Find where the given text appears and provide that cell's center as [X, Y] coordinate. 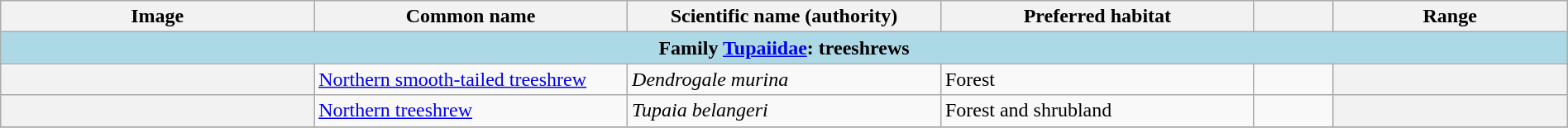
Dendrogale murina [784, 79]
Scientific name (authority) [784, 17]
Image [157, 17]
Forest [1097, 79]
Northern smooth-tailed treeshrew [471, 79]
Range [1450, 17]
Family Tupaiidae: treeshrews [784, 48]
Forest and shrubland [1097, 111]
Preferred habitat [1097, 17]
Common name [471, 17]
Tupaia belangeri [784, 111]
Northern treeshrew [471, 111]
